Find where the given text appears and provide that cell's center as (X, Y) coordinate. 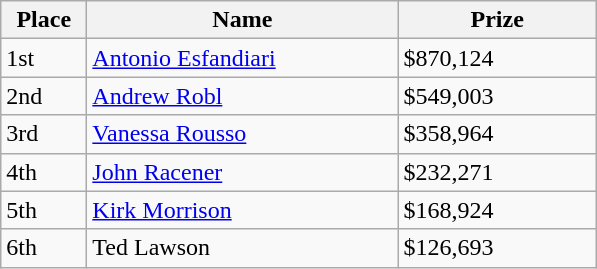
$126,693 (498, 248)
Andrew Robl (242, 96)
Name (242, 20)
6th (44, 248)
5th (44, 210)
1st (44, 58)
Prize (498, 20)
4th (44, 172)
Antonio Esfandiari (242, 58)
Vanessa Rousso (242, 134)
2nd (44, 96)
3rd (44, 134)
$549,003 (498, 96)
$232,271 (498, 172)
$870,124 (498, 58)
$168,924 (498, 210)
John Racener (242, 172)
Kirk Morrison (242, 210)
Place (44, 20)
Ted Lawson (242, 248)
$358,964 (498, 134)
